Extract the (X, Y) coordinate from the center of the cell holding the provided text.  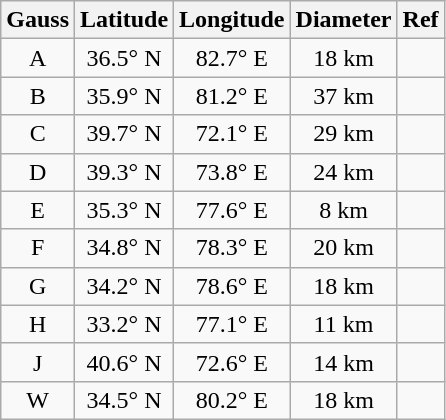
34.2° N (124, 286)
34.8° N (124, 248)
78.6° E (232, 286)
14 km (344, 362)
8 km (344, 210)
W (38, 400)
39.3° N (124, 172)
73.8° E (232, 172)
Gauss (38, 20)
Ref (420, 20)
Latitude (124, 20)
77.1° E (232, 324)
20 km (344, 248)
82.7° E (232, 58)
77.6° E (232, 210)
11 km (344, 324)
B (38, 96)
H (38, 324)
35.9° N (124, 96)
J (38, 362)
Diameter (344, 20)
G (38, 286)
34.5° N (124, 400)
72.1° E (232, 134)
A (38, 58)
81.2° E (232, 96)
D (38, 172)
80.2° E (232, 400)
33.2° N (124, 324)
72.6° E (232, 362)
Longitude (232, 20)
39.7° N (124, 134)
36.5° N (124, 58)
24 km (344, 172)
29 km (344, 134)
C (38, 134)
35.3° N (124, 210)
F (38, 248)
40.6° N (124, 362)
78.3° E (232, 248)
37 km (344, 96)
E (38, 210)
